Identify which cell holds the provided text, then report its [x, y] central coordinate. 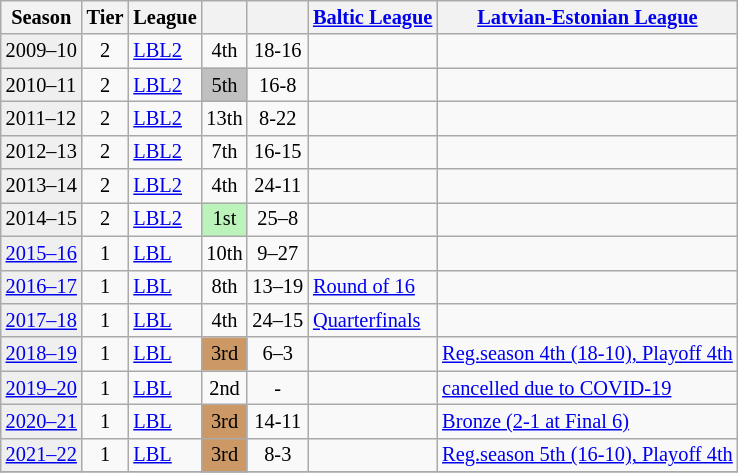
5th [225, 85]
10th [225, 253]
2020–21 [42, 421]
9–27 [278, 253]
24-11 [278, 186]
Latvian-Estonian League [587, 17]
1st [225, 219]
2018–19 [42, 354]
2012–13 [42, 152]
cancelled due to COVID-19 [587, 388]
Season [42, 17]
2011–12 [42, 118]
14-11 [278, 421]
2013–14 [42, 186]
24–15 [278, 320]
Round of 16 [372, 287]
Baltic League [372, 17]
8-3 [278, 455]
2021–22 [42, 455]
2014–15 [42, 219]
16-8 [278, 85]
Reg.season 4th (18-10), Playoff 4th [587, 354]
2017–18 [42, 320]
Bronze (2-1 at Final 6) [587, 421]
6–3 [278, 354]
18-16 [278, 51]
25–8 [278, 219]
2015–16 [42, 253]
7th [225, 152]
2016–17 [42, 287]
13–19 [278, 287]
8th [225, 287]
13th [225, 118]
16-15 [278, 152]
2nd [225, 388]
8-22 [278, 118]
2019–20 [42, 388]
League [164, 17]
- [278, 388]
Reg.season 5th (16-10), Playoff 4th [587, 455]
Quarterfinals [372, 320]
2010–11 [42, 85]
Tier [106, 17]
2009–10 [42, 51]
